Find where the given text appears and provide that cell's center as (X, Y) coordinate. 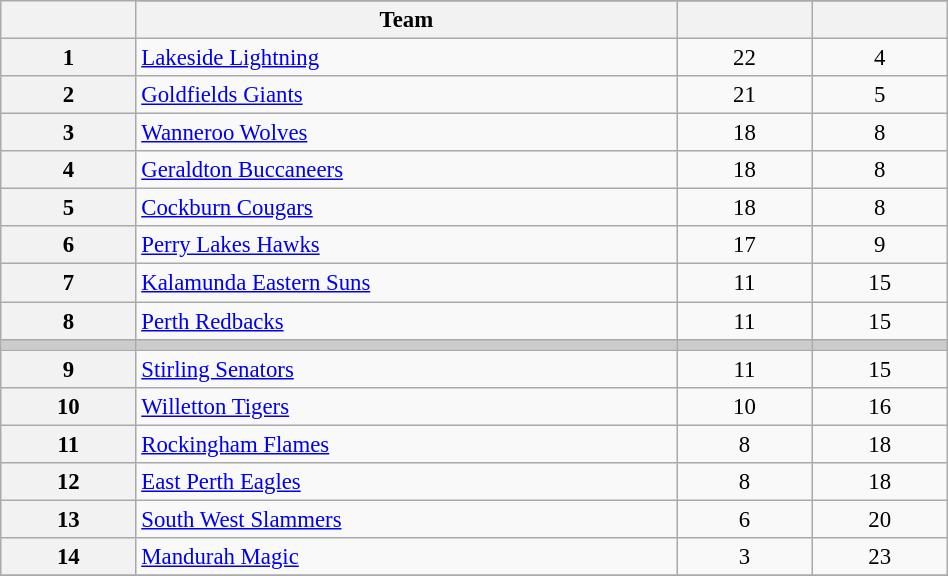
7 (68, 283)
21 (744, 95)
22 (744, 58)
Cockburn Cougars (406, 208)
Perth Redbacks (406, 321)
Team (406, 20)
Rockingham Flames (406, 444)
17 (744, 245)
20 (880, 519)
Kalamunda Eastern Suns (406, 283)
1 (68, 58)
East Perth Eagles (406, 482)
12 (68, 482)
Wanneroo Wolves (406, 133)
Lakeside Lightning (406, 58)
Mandurah Magic (406, 557)
Willetton Tigers (406, 406)
14 (68, 557)
16 (880, 406)
South West Slammers (406, 519)
2 (68, 95)
Stirling Senators (406, 369)
Perry Lakes Hawks (406, 245)
13 (68, 519)
Goldfields Giants (406, 95)
Geraldton Buccaneers (406, 170)
23 (880, 557)
